Identify which cell holds the provided text, then report its (x, y) central coordinate. 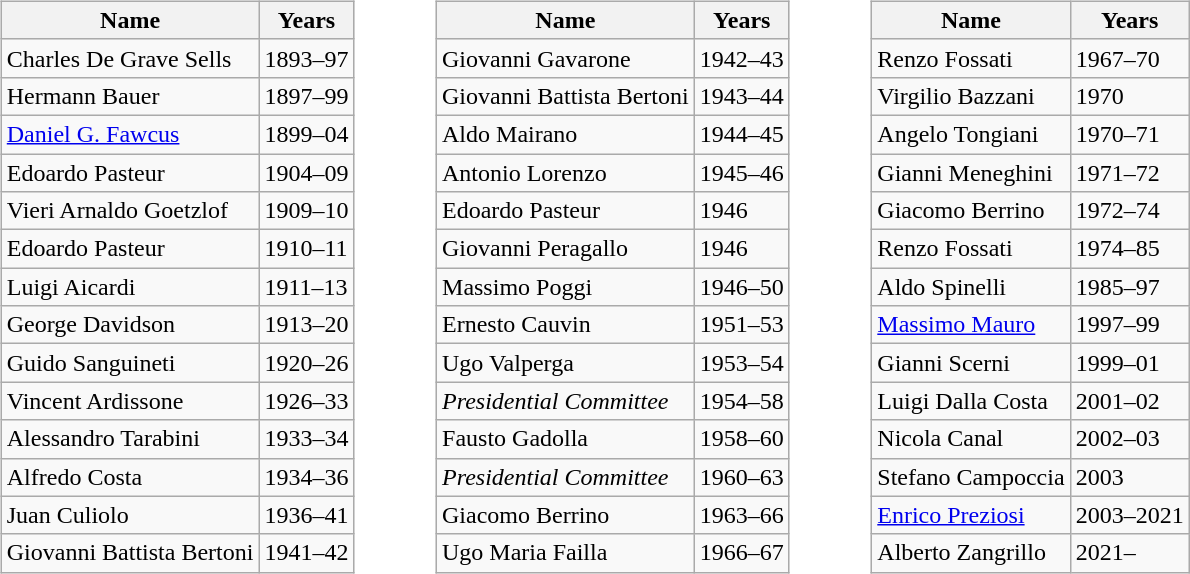
Juan Culiolo (130, 515)
2002–03 (1130, 439)
1933–34 (306, 439)
1954–58 (742, 401)
Massimo Poggi (566, 287)
Charles De Grave Sells (130, 58)
Enrico Preziosi (971, 515)
1951–53 (742, 325)
1944–45 (742, 134)
Hermann Bauer (130, 96)
1999–01 (1130, 363)
Aldo Mairano (566, 134)
1966–67 (742, 553)
Angelo Tongiani (971, 134)
Ernesto Cauvin (566, 325)
2001–02 (1130, 401)
1897–99 (306, 96)
2003–2021 (1130, 515)
Fausto Gadolla (566, 439)
1909–10 (306, 211)
Gianni Meneghini (971, 173)
2021– (1130, 553)
Luigi Dalla Costa (971, 401)
1893–97 (306, 58)
1910–11 (306, 249)
1985–97 (1130, 287)
Alberto Zangrillo (971, 553)
Luigi Aicardi (130, 287)
Ugo Maria Failla (566, 553)
Giovanni Gavarone (566, 58)
1958–60 (742, 439)
1997–99 (1130, 325)
Vieri Arnaldo Goetzlof (130, 211)
1941–42 (306, 553)
1971–72 (1130, 173)
1942–43 (742, 58)
1943–44 (742, 96)
1970 (1130, 96)
Giovanni Peragallo (566, 249)
2003 (1130, 477)
1970–71 (1130, 134)
Massimo Mauro (971, 325)
Gianni Scerni (971, 363)
1936–41 (306, 515)
1974–85 (1130, 249)
Guido Sanguineti (130, 363)
1953–54 (742, 363)
Antonio Lorenzo (566, 173)
1972–74 (1130, 211)
Ugo Valperga (566, 363)
Daniel G. Fawcus (130, 134)
1904–09 (306, 173)
1934–36 (306, 477)
1926–33 (306, 401)
Vincent Ardissone (130, 401)
1920–26 (306, 363)
1899–04 (306, 134)
Stefano Campoccia (971, 477)
Alfredo Costa (130, 477)
Aldo Spinelli (971, 287)
1963–66 (742, 515)
1967–70 (1130, 58)
1911–13 (306, 287)
Virgilio Bazzani (971, 96)
George Davidson (130, 325)
1913–20 (306, 325)
1960–63 (742, 477)
1946–50 (742, 287)
1945–46 (742, 173)
Alessandro Tarabini (130, 439)
Nicola Canal (971, 439)
